Locate the cell with the specified text and output its [x, y] center coordinate. 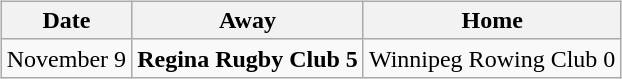
Home [492, 20]
Winnipeg Rowing Club 0 [492, 58]
Regina Rugby Club 5 [248, 58]
Away [248, 20]
Date [66, 20]
November 9 [66, 58]
